Find where the given text appears and provide that cell's center as (x, y) coordinate. 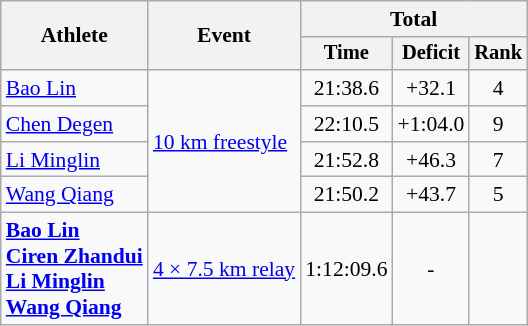
+1:04.0 (432, 124)
4 (498, 88)
Athlete (74, 36)
9 (498, 124)
Time (346, 54)
Chen Degen (74, 124)
Total (414, 19)
4 × 7.5 km relay (224, 269)
1:12:09.6 (346, 269)
5 (498, 195)
Rank (498, 54)
+46.3 (432, 160)
22:10.5 (346, 124)
+32.1 (432, 88)
Deficit (432, 54)
Li Minglin (74, 160)
+43.7 (432, 195)
10 km freestyle (224, 141)
7 (498, 160)
21:52.8 (346, 160)
Wang Qiang (74, 195)
Event (224, 36)
Bao LinCiren ZhanduiLi MinglinWang Qiang (74, 269)
21:38.6 (346, 88)
Bao Lin (74, 88)
- (432, 269)
21:50.2 (346, 195)
